Determine the [X, Y] coordinate at the center of the cell enclosing the given text.  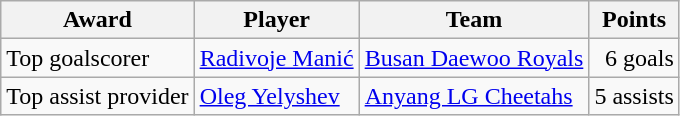
5 assists [634, 96]
Top goalscorer [98, 58]
Oleg Yelyshev [276, 96]
Top assist provider [98, 96]
Busan Daewoo Royals [474, 58]
6 goals [634, 58]
Points [634, 20]
Anyang LG Cheetahs [474, 96]
Award [98, 20]
Radivoje Manić [276, 58]
Player [276, 20]
Team [474, 20]
